Pinpoint the cell where the given text exists, returning its (X, Y) midpoint coordinate. 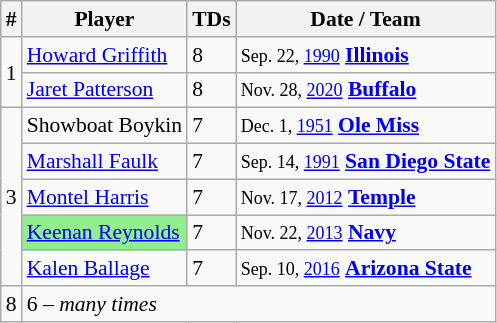
3 (12, 197)
Marshall Faulk (104, 162)
6 – many times (259, 304)
Jaret Patterson (104, 90)
Dec. 1, 1951 Ole Miss (366, 126)
Nov. 22, 2013 Navy (366, 233)
Showboat Boykin (104, 126)
Kalen Ballage (104, 269)
Sep. 22, 1990 Illinois (366, 55)
Sep. 14, 1991 San Diego State (366, 162)
Keenan Reynolds (104, 233)
1 (12, 72)
Player (104, 19)
Howard Griffith (104, 55)
Montel Harris (104, 197)
Sep. 10, 2016 Arizona State (366, 269)
# (12, 19)
Nov. 28, 2020 Buffalo (366, 90)
TDs (212, 19)
Nov. 17, 2012 Temple (366, 197)
Date / Team (366, 19)
